Extract the (X, Y) coordinate from the center of the cell holding the provided text.  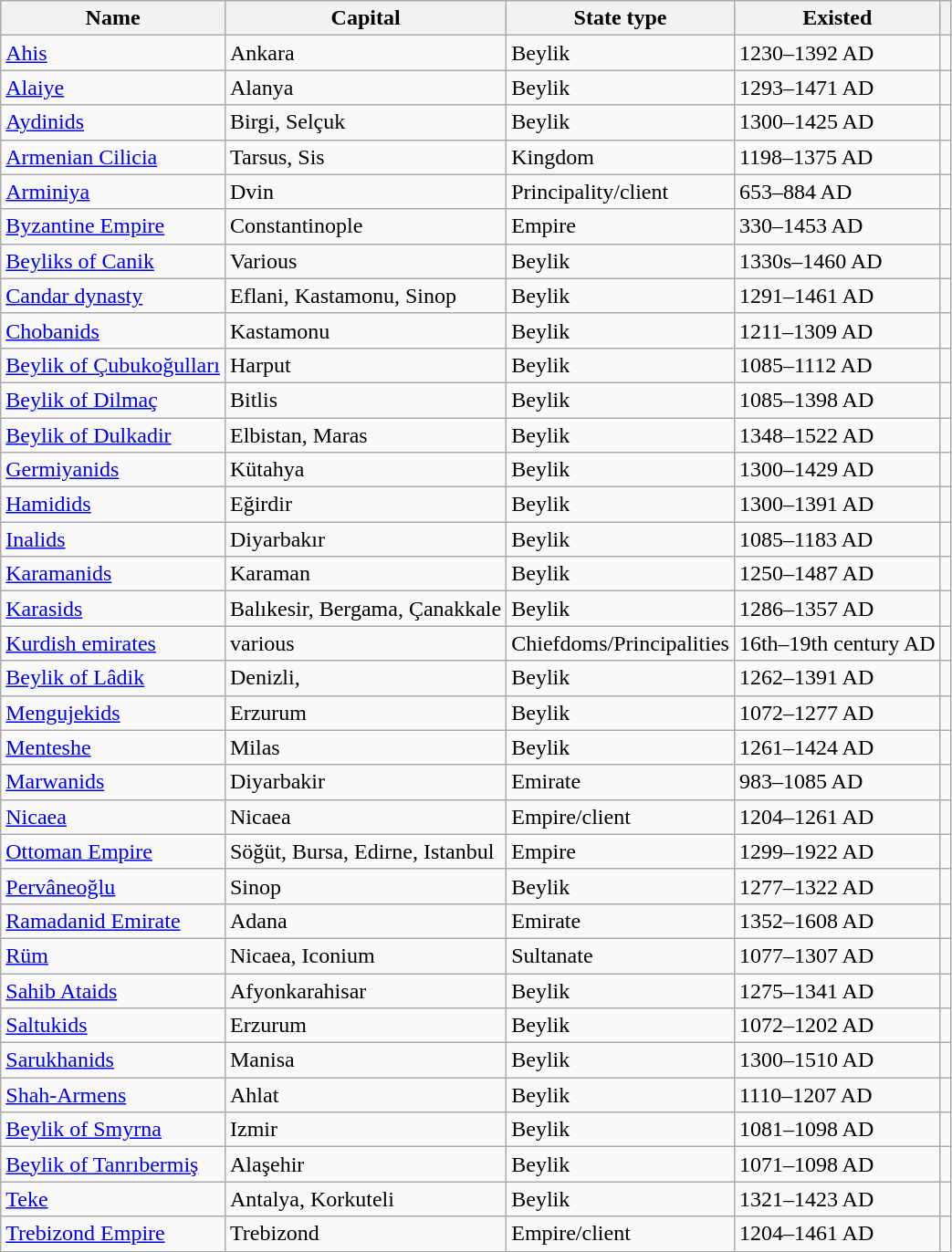
Beylik of Tanrıbermiş (113, 1164)
1348–1522 AD (837, 435)
various (365, 643)
1262–1391 AD (837, 678)
Beylik of Lâdik (113, 678)
Eğirdir (365, 505)
1293–1471 AD (837, 88)
1072–1202 AD (837, 1026)
Mengujekids (113, 713)
Aydinids (113, 122)
Dvin (365, 192)
Inalids (113, 539)
Arminiya (113, 192)
1321–1423 AD (837, 1199)
Shah-Armens (113, 1095)
1352–1608 AD (837, 921)
Various (365, 261)
Byzantine Empire (113, 226)
Principality/client (621, 192)
Marwanids (113, 782)
Menteshe (113, 747)
Hamidids (113, 505)
Beylik of Smyrna (113, 1130)
Sarukhanids (113, 1060)
Beylik of Dulkadir (113, 435)
Ottoman Empire (113, 851)
Karamanids (113, 574)
Existed (837, 18)
Candar dynasty (113, 296)
Izmir (365, 1130)
1204–1261 AD (837, 817)
1277–1322 AD (837, 886)
Bitlis (365, 400)
Chiefdoms/Principalities (621, 643)
Söğüt, Bursa, Edirne, Istanbul (365, 851)
Elbistan, Maras (365, 435)
Karasids (113, 609)
Saltukids (113, 1026)
Alanya (365, 88)
Pervâneoğlu (113, 886)
1085–1183 AD (837, 539)
983–1085 AD (837, 782)
1275–1341 AD (837, 990)
Karaman (365, 574)
1300–1425 AD (837, 122)
Sahib Ataids (113, 990)
1110–1207 AD (837, 1095)
1211–1309 AD (837, 330)
Constantinople (365, 226)
Diyarbakir (365, 782)
Balıkesir, Bergama, Çanakkale (365, 609)
Tarsus, Sis (365, 157)
Kütahya (365, 470)
Birgi, Selçuk (365, 122)
Ahlat (365, 1095)
1071–1098 AD (837, 1164)
Kurdish emirates (113, 643)
330–1453 AD (837, 226)
Ahis (113, 53)
Afyonkarahisar (365, 990)
1286–1357 AD (837, 609)
Trebizond Empire (113, 1234)
1198–1375 AD (837, 157)
1261–1424 AD (837, 747)
Capital (365, 18)
Diyarbakır (365, 539)
1291–1461 AD (837, 296)
Name (113, 18)
Teke (113, 1199)
Antalya, Korkuteli (365, 1199)
Alaiye (113, 88)
Beylik of Dilmaç (113, 400)
Kastamonu (365, 330)
Trebizond (365, 1234)
1085–1112 AD (837, 365)
Ramadanid Emirate (113, 921)
1072–1277 AD (837, 713)
Armenian Cilicia (113, 157)
1300–1391 AD (837, 505)
1081–1098 AD (837, 1130)
653–884 AD (837, 192)
Eflani, Kastamonu, Sinop (365, 296)
1299–1922 AD (837, 851)
Denizli, (365, 678)
16th–19th century AD (837, 643)
Kingdom (621, 157)
Harput (365, 365)
Milas (365, 747)
Beylik of Çubukoğulları (113, 365)
1085–1398 AD (837, 400)
Beyliks of Canik (113, 261)
Adana (365, 921)
1300–1510 AD (837, 1060)
Manisa (365, 1060)
Ankara (365, 53)
Nicaea, Iconium (365, 955)
1230–1392 AD (837, 53)
Chobanids (113, 330)
Alaşehir (365, 1164)
Sinop (365, 886)
Germiyanids (113, 470)
State type (621, 18)
1300–1429 AD (837, 470)
1077–1307 AD (837, 955)
Sultanate (621, 955)
1330s–1460 AD (837, 261)
1250–1487 AD (837, 574)
Rüm (113, 955)
1204–1461 AD (837, 1234)
